Search for the cell housing the specified text and yield its [x, y] center coordinate. 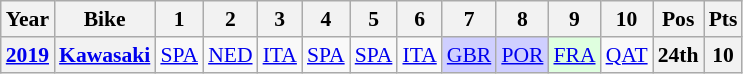
Bike [104, 19]
NED [230, 55]
Pos [678, 19]
24th [678, 55]
GBR [470, 55]
1 [179, 19]
2 [230, 19]
7 [470, 19]
Kawasaki [104, 55]
3 [280, 19]
POR [522, 55]
FRA [574, 55]
6 [419, 19]
Year [28, 19]
4 [326, 19]
9 [574, 19]
2019 [28, 55]
5 [374, 19]
8 [522, 19]
QAT [627, 55]
Pts [724, 19]
